Provide the (x, y) coordinate of the cell's center where the given text is located.  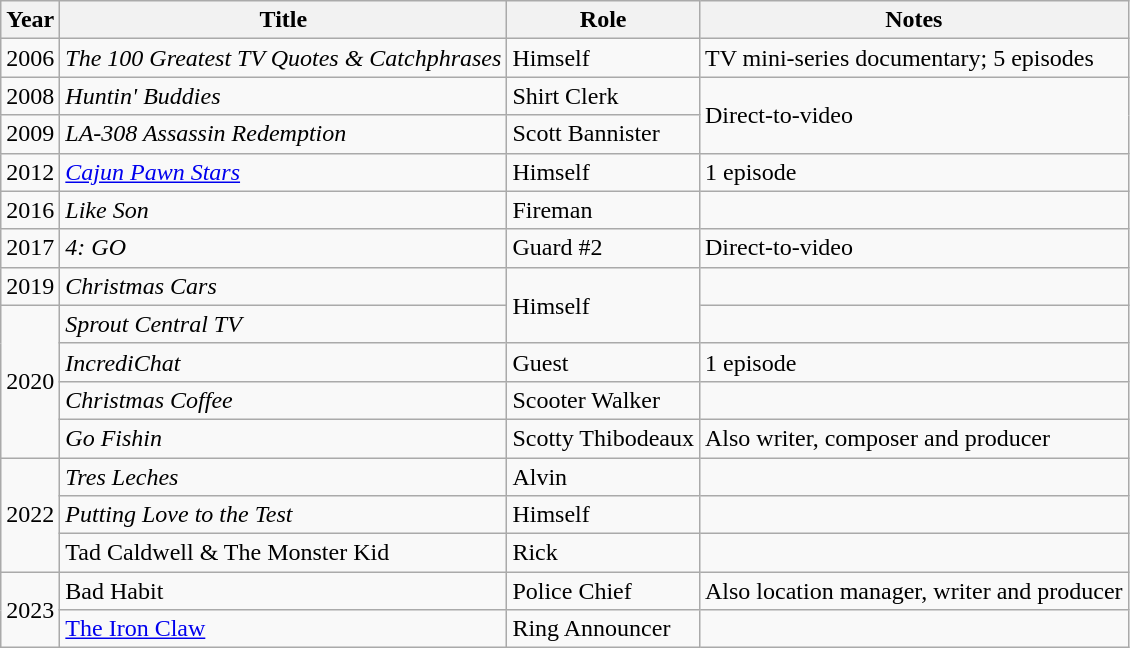
Bad Habit (284, 591)
Tad Caldwell & The Monster Kid (284, 553)
IncrediChat (284, 362)
Role (604, 20)
2009 (30, 134)
Huntin' Buddies (284, 96)
Also writer, composer and producer (914, 438)
2012 (30, 172)
Year (30, 20)
Christmas Coffee (284, 400)
Guest (604, 362)
2006 (30, 58)
Fireman (604, 210)
2022 (30, 515)
Notes (914, 20)
2017 (30, 248)
Police Chief (604, 591)
Scotty Thibodeaux (604, 438)
2020 (30, 381)
Cajun Pawn Stars (284, 172)
2019 (30, 286)
Scott Bannister (604, 134)
Go Fishin (284, 438)
2008 (30, 96)
Sprout Central TV (284, 324)
Shirt Clerk (604, 96)
Title (284, 20)
Christmas Cars (284, 286)
2016 (30, 210)
Also location manager, writer and producer (914, 591)
Putting Love to the Test (284, 515)
TV mini-series documentary; 5 episodes (914, 58)
4: GO (284, 248)
Alvin (604, 477)
LA-308 Assassin Redemption (284, 134)
Ring Announcer (604, 629)
Scooter Walker (604, 400)
The 100 Greatest TV Quotes & Catchphrases (284, 58)
Like Son (284, 210)
Rick (604, 553)
2023 (30, 610)
Guard #2 (604, 248)
The Iron Claw (284, 629)
Tres Leches (284, 477)
